Locate the cell with the specified text and output its [x, y] center coordinate. 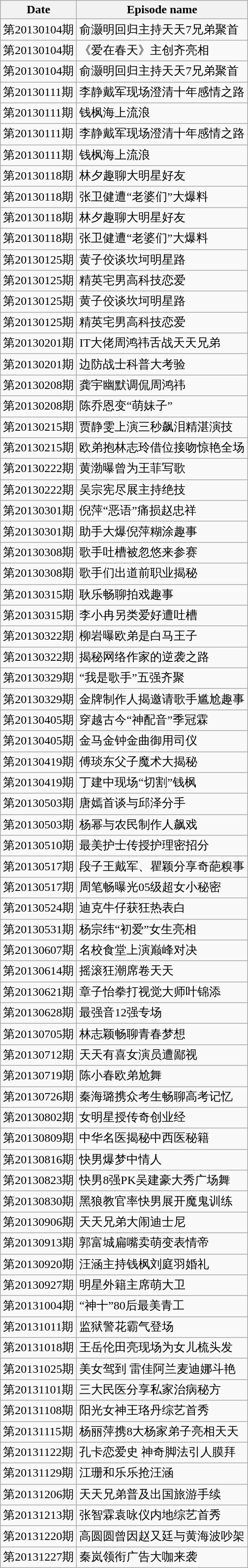
柳岩曝欧弟是白马王子 [162, 636]
美女驾到 雷佳阿兰麦迪娜斗艳 [162, 1369]
Episode name [162, 10]
第20131018期 [38, 1348]
贾静雯上演三秒飙泪精湛演技 [162, 428]
天天有喜女演员遭鄙视 [162, 1055]
《爱在春天》主创齐亮相 [162, 50]
第20130712期 [38, 1055]
第20130809期 [38, 1139]
快男8强PK吴建豪大秀广场舞 [162, 1181]
耿乐畅聊拍戏趣事 [162, 595]
第20131004期 [38, 1306]
第20130726期 [38, 1097]
杨丽萍携8大杨家弟子亮相天天 [162, 1432]
名校食堂上演巅峰对决 [162, 951]
张智霖袁咏仪内地综艺首秀 [162, 1515]
第20131025期 [38, 1369]
秦岚领衔广告大咖来袭 [162, 1558]
第20130614期 [38, 972]
第20131115期 [38, 1432]
段子王戴军、瞿颖分享奇葩糗事 [162, 866]
金马金钟金曲御用司仪 [162, 741]
李小冉另类爱好遭吐槽 [162, 616]
第20131011期 [38, 1328]
第20131122期 [38, 1452]
杨幂与农民制作人飙戏 [162, 825]
第20131129期 [38, 1474]
明星外籍主席萌大卫 [162, 1285]
第20130802期 [38, 1118]
最强音12强专场 [162, 1013]
女明星授传奇创业经 [162, 1118]
唐嫣首谈与邱泽分手 [162, 804]
杨宗纬“初爱”女生亮相 [162, 929]
欧弟抱林志玲借位接吻惊艳全场 [162, 448]
第20130719期 [38, 1076]
“我是歌手”五强齐聚 [162, 679]
最美护士传授护理密招分 [162, 846]
金牌制作人揭邀请歌手尴尬趣事 [162, 699]
黑狼教官率快男展开魔鬼训练 [162, 1202]
秦海璐携众考生畅聊高考记忆 [162, 1097]
黄渤曝曾为王菲写歌 [162, 469]
龚宇幽默调侃周鸿祎 [162, 385]
穿越古今“神配音”季冠霖 [162, 720]
第20130927期 [38, 1285]
“神十”80后最美青工 [162, 1306]
天天兄弟大闹迪士尼 [162, 1222]
第20130621期 [38, 992]
第20130705期 [38, 1035]
第20131227期 [38, 1558]
吴宗宪尽展主持绝技 [162, 490]
助手大爆倪萍糊涂趣事 [162, 532]
高圆圆曾因赵又廷与黄海波吵架 [162, 1536]
监狱警花霸气登场 [162, 1328]
陈小春欧弟尬舞 [162, 1076]
第20131206期 [38, 1495]
陈乔恩变“萌妹子” [162, 406]
丁建中现场“切割”钱枫 [162, 783]
第20131220期 [38, 1536]
IT大佬周鸿祎舌战天天兄弟 [162, 343]
周笔畅曝光05级超女小秘密 [162, 888]
第20130628期 [38, 1013]
第20130823期 [38, 1181]
第20131101期 [38, 1390]
第20130816期 [38, 1159]
揭秘网络作家的逆袭之路 [162, 658]
第20130913期 [38, 1243]
摇滚狂潮席卷天天 [162, 972]
歌手吐槽被忽悠来参赛 [162, 553]
中华名医揭秘中西医秘籍 [162, 1139]
傅琰东父子魔术大揭秘 [162, 762]
林志颖畅聊青春梦想 [162, 1035]
第20130607期 [38, 951]
第20130510期 [38, 846]
第20131108期 [38, 1411]
迪克牛仔获狂热表白 [162, 909]
第20130531期 [38, 929]
第20130524期 [38, 909]
郭富城扁嘴卖萌变表情帝 [162, 1243]
第20130906期 [38, 1222]
Date [38, 10]
天天兄弟普及出国旅游手续 [162, 1495]
三大民医分享私家治病秘方 [162, 1390]
汪涵主持钱枫刘庭羽婚礼 [162, 1265]
阳光女神王珞丹综艺首秀 [162, 1411]
歌手们出道前职业揭秘 [162, 573]
第20130830期 [38, 1202]
快男爆梦中情人 [162, 1159]
王岳伦田亮现场为女儿梳头发 [162, 1348]
江珊和乐乐抢汪涵 [162, 1474]
第20131213期 [38, 1515]
边防战士科普大考验 [162, 365]
第20130920期 [38, 1265]
倪萍“恶语”痛损赵忠祥 [162, 511]
章子怡拳打视觉大师叶锦添 [162, 992]
孔卡恋爱史 神奇脚法引人膜拜 [162, 1452]
